Return [X, Y] of the center of cell containing provided text 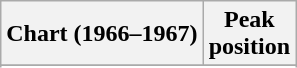
Peak position [249, 34]
Chart (1966–1967) [102, 34]
